From the cell containing the given text, extract its center point as [X, Y] coordinate. 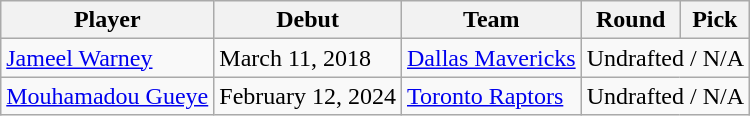
Team [491, 20]
February 12, 2024 [308, 96]
Pick [714, 20]
Dallas Mavericks [491, 58]
Mouhamadou Gueye [108, 96]
March 11, 2018 [308, 58]
Round [630, 20]
Debut [308, 20]
Toronto Raptors [491, 96]
Jameel Warney [108, 58]
Player [108, 20]
